Search for the cell housing the specified text and yield its (x, y) center coordinate. 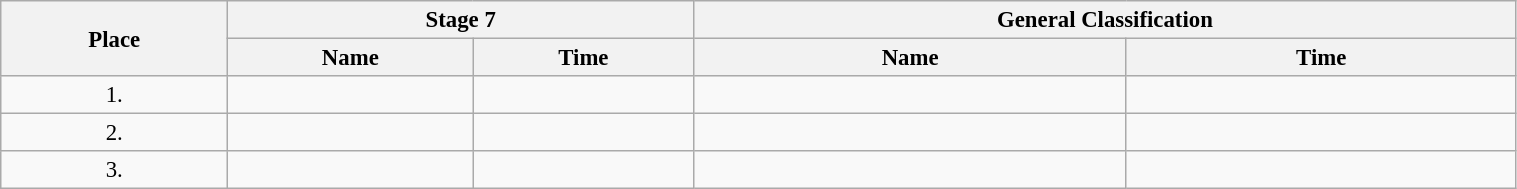
3. (114, 170)
2. (114, 133)
Stage 7 (461, 20)
Place (114, 38)
General Classification (1105, 20)
1. (114, 95)
